Locate the cell with the specified text and output its (X, Y) center coordinate. 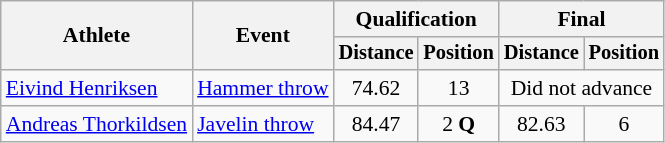
Hammer throw (262, 88)
Andreas Thorkildsen (96, 124)
6 (624, 124)
Athlete (96, 36)
Event (262, 36)
82.63 (542, 124)
Javelin throw (262, 124)
2 Q (458, 124)
13 (458, 88)
84.47 (376, 124)
Did not advance (582, 88)
Qualification (416, 19)
74.62 (376, 88)
Final (582, 19)
Eivind Henriksen (96, 88)
